Determine the [X, Y] coordinate at the center of the cell enclosing the given text.  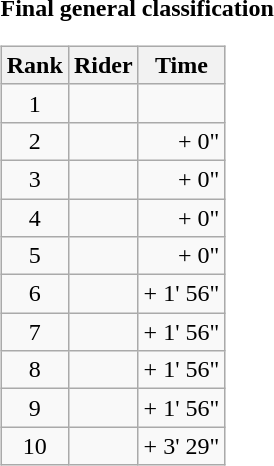
+ 3' 29" [182, 446]
8 [34, 370]
Rank [34, 65]
4 [34, 217]
7 [34, 332]
6 [34, 294]
3 [34, 179]
1 [34, 103]
9 [34, 408]
Rider [103, 65]
2 [34, 141]
Time [182, 65]
5 [34, 256]
10 [34, 446]
